From the cell containing the given text, extract its center point as (x, y) coordinate. 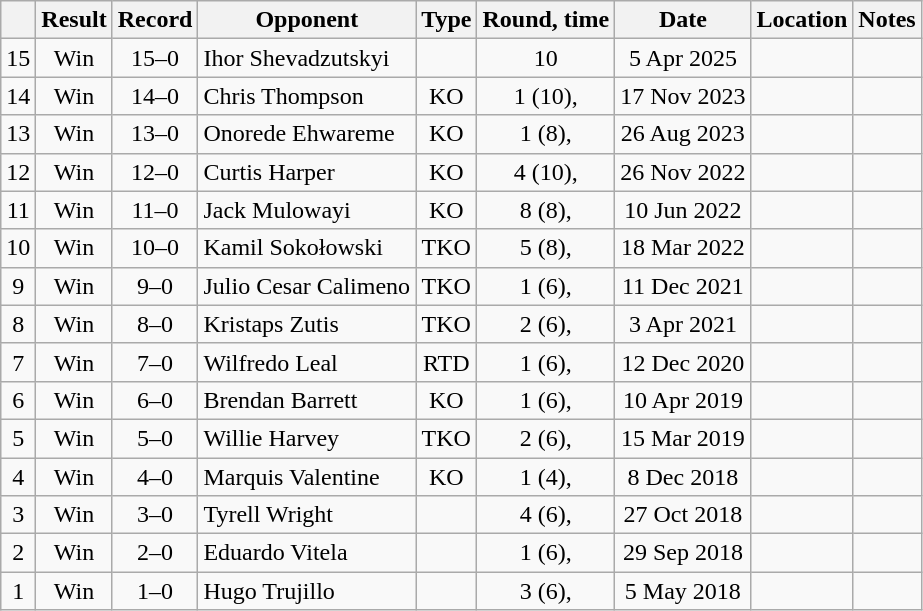
15 (18, 58)
6 (18, 400)
3 (6), (546, 591)
Notes (887, 20)
1 (10), (546, 96)
10 Jun 2022 (683, 210)
Onorede Ehwareme (307, 134)
Hugo Trujillo (307, 591)
2 (18, 553)
27 Oct 2018 (683, 515)
Round, time (546, 20)
Tyrell Wright (307, 515)
8 (18, 324)
Willie Harvey (307, 438)
14 (18, 96)
11 (18, 210)
3 Apr 2021 (683, 324)
5–0 (155, 438)
1 (4), (546, 477)
15 Mar 2019 (683, 438)
5 Apr 2025 (683, 58)
2–0 (155, 553)
10 Apr 2019 (683, 400)
14–0 (155, 96)
Jack Mulowayi (307, 210)
7–0 (155, 362)
Julio Cesar Calimeno (307, 286)
Location (802, 20)
3 (18, 515)
Result (74, 20)
4–0 (155, 477)
Date (683, 20)
9–0 (155, 286)
18 Mar 2022 (683, 248)
1 (8), (546, 134)
8 (8), (546, 210)
13 (18, 134)
12 Dec 2020 (683, 362)
1–0 (155, 591)
15–0 (155, 58)
Kamil Sokołowski (307, 248)
1 (18, 591)
17 Nov 2023 (683, 96)
Curtis Harper (307, 172)
Type (446, 20)
11 Dec 2021 (683, 286)
5 May 2018 (683, 591)
29 Sep 2018 (683, 553)
26 Aug 2023 (683, 134)
Kristaps Zutis (307, 324)
12–0 (155, 172)
8 Dec 2018 (683, 477)
10–0 (155, 248)
5 (8), (546, 248)
6–0 (155, 400)
13–0 (155, 134)
9 (18, 286)
12 (18, 172)
Opponent (307, 20)
3–0 (155, 515)
4 (6), (546, 515)
Ihor Shevadzutskyi (307, 58)
RTD (446, 362)
Chris Thompson (307, 96)
Marquis Valentine (307, 477)
4 (18, 477)
4 (10), (546, 172)
Brendan Barrett (307, 400)
26 Nov 2022 (683, 172)
5 (18, 438)
8–0 (155, 324)
Record (155, 20)
Wilfredo Leal (307, 362)
11–0 (155, 210)
7 (18, 362)
Eduardo Vitela (307, 553)
